Return (X, Y) of the center of cell containing provided text 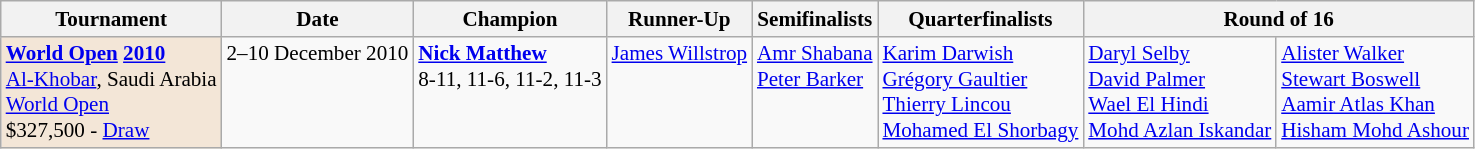
Champion (510, 18)
2–10 December 2010 (318, 92)
Round of 16 (1278, 18)
Semifinalists (814, 18)
Alister Walker Stewart Boswell Aamir Atlas Khan Hisham Mohd Ashour (1375, 92)
Amr Shabana Peter Barker (814, 92)
Tournament (112, 18)
James Willstrop (680, 92)
Daryl Selby David Palmer Wael El Hindi Mohd Azlan Iskandar (1180, 92)
Nick Matthew8-11, 11-6, 11-2, 11-3 (510, 92)
Karim Darwish Grégory Gaultier Thierry Lincou Mohamed El Shorbagy (981, 92)
Runner-Up (680, 18)
Date (318, 18)
Quarterfinalists (981, 18)
World Open 2010 Al-Khobar, Saudi ArabiaWorld Open$327,500 - Draw (112, 92)
